From the cell containing the given text, extract its center point as (x, y) coordinate. 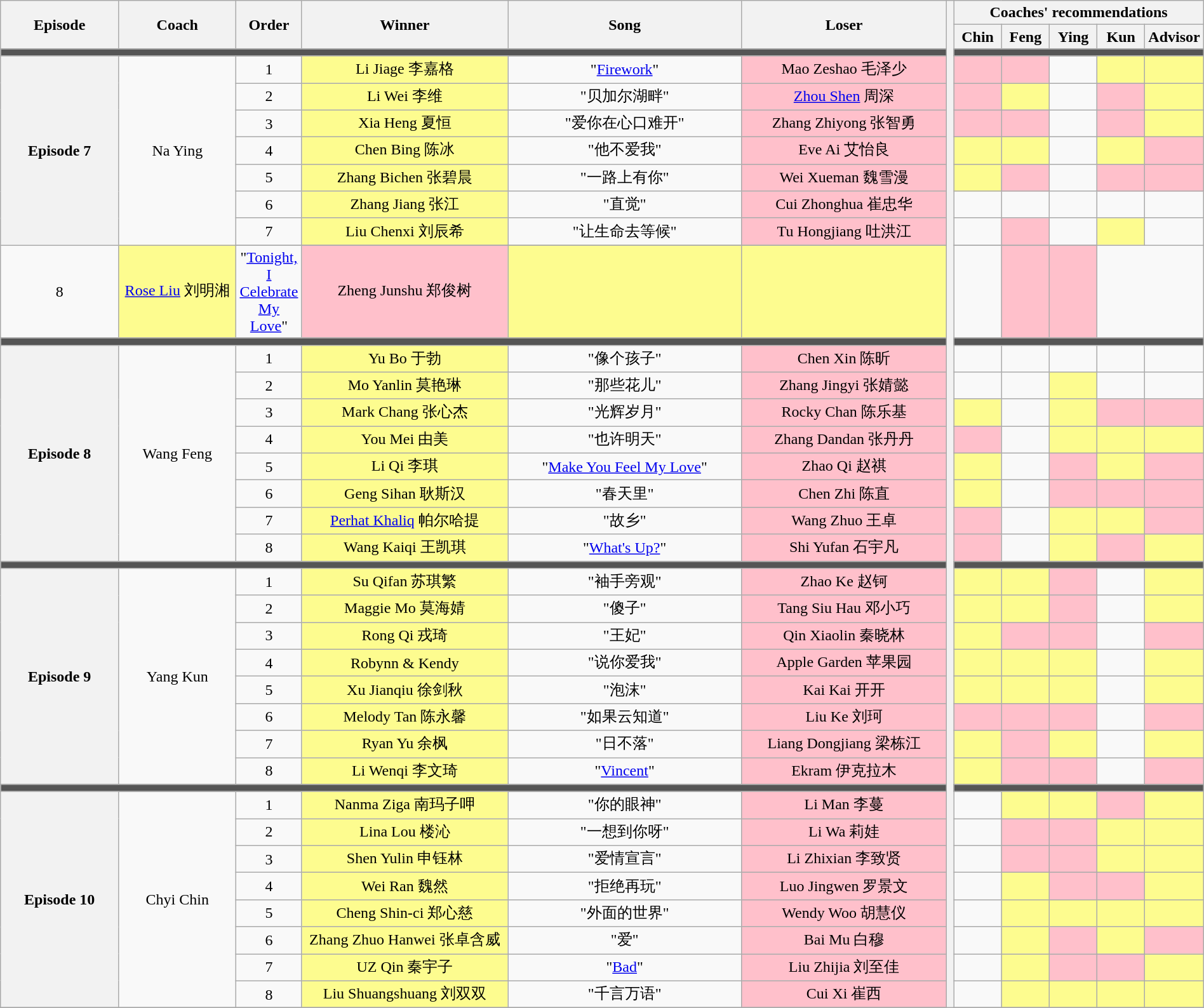
Order (269, 25)
Loser (844, 25)
Zhou Shen 周深 (844, 97)
"爱你在心口难开" (625, 123)
Li Qi 李琪 (405, 466)
Su Qifan 苏琪繁 (405, 582)
Song (625, 25)
Liang Dongjiang 梁栋江 (844, 744)
Zhang Jingyi 张婧懿 (844, 386)
"也许明天" (625, 440)
"一想到你呀" (625, 832)
Yu Bo 于勃 (405, 358)
"Tonight, I Celebrate My Love" (269, 292)
Eve Ai 艾怡良 (844, 151)
Tang Siu Hau 邓小巧 (844, 608)
Episode 8 (60, 453)
Li Jiage 李嘉格 (405, 70)
Shen Yulin 申钰林 (405, 859)
Li Wei 李维 (405, 97)
Wang Zhuo 王卓 (844, 521)
Zhao Qi 赵祺 (844, 466)
Ryan Yu 余枫 (405, 744)
Yang Kun (178, 676)
Maggie Mo 莫海婧 (405, 608)
Mao Zeshao 毛泽少 (844, 70)
Perhat Khaliq 帕尔哈提 (405, 521)
Luo Jingwen 罗景文 (844, 887)
"让生命去等候" (625, 231)
"他不爱我" (625, 151)
Advisor (1175, 37)
Kun (1121, 37)
Chen Zhi 陈直 (844, 494)
Chyi Chin (178, 899)
Wei Ran 魏然 (405, 887)
Kai Kai 开开 (844, 690)
"袖手旁观" (625, 582)
Zhang Zhuo Hanwei 张卓含威 (405, 940)
Feng (1025, 37)
Zhao Ke 赵钶 (844, 582)
"故乡" (625, 521)
Li Wenqi 李文琦 (405, 771)
Liu Ke 刘珂 (844, 716)
"贝加尔湖畔" (625, 97)
Rocky Chan 陈乐基 (844, 413)
Lina Lou 楼沁 (405, 832)
"Make You Feel My Love" (625, 466)
"What's Up?" (625, 548)
Qin Xiaolin 秦晓林 (844, 636)
Ying (1073, 37)
Liu Chenxi 刘辰希 (405, 231)
Coach (178, 25)
"你的眼神" (625, 805)
Zhang Jiang 张江 (405, 205)
Rose Liu 刘明湘 (178, 292)
"爱情宣言" (625, 859)
You Mei 由美 (405, 440)
Mark Chang 张心杰 (405, 413)
Cui Zhonghua 崔忠华 (844, 205)
Chin (978, 37)
Episode 7 (60, 151)
"春天里" (625, 494)
Zhang Bichen 张碧晨 (405, 178)
"拒绝再玩" (625, 887)
Xu Jianqiu 徐剑秋 (405, 690)
Wang Feng (178, 453)
UZ Qin 秦宇子 (405, 968)
"外面的世界" (625, 913)
Rong Qi 戎琦 (405, 636)
Melody Tan 陈永馨 (405, 716)
Ekram 伊克拉木 (844, 771)
Xia Heng 夏恒 (405, 123)
Wang Kaiqi 王凯琪 (405, 548)
Zhang Zhiyong 张智勇 (844, 123)
Winner (405, 25)
Episode 9 (60, 676)
Cui Xi 崔西 (844, 995)
Chen Xin 陈昕 (844, 358)
"如果云知道" (625, 716)
Bai Mu 白穆 (844, 940)
Geng Sihan 耿斯汉 (405, 494)
"Bad" (625, 968)
"直觉" (625, 205)
Li Man 李蔓 (844, 805)
"千言万语" (625, 995)
Liu Shuangshuang 刘双双 (405, 995)
Wei Xueman 魏雪漫 (844, 178)
Apple Garden 苹果园 (844, 663)
Episode (60, 25)
"说你爱我" (625, 663)
Chen Bing 陈冰 (405, 151)
Zheng Junshu 郑俊树 (405, 292)
"Vincent" (625, 771)
"光辉岁月" (625, 413)
"日不落" (625, 744)
"泡沫" (625, 690)
"爱" (625, 940)
Shi Yufan 石宇凡 (844, 548)
Episode 10 (60, 899)
"傻子" (625, 608)
Liu Zhijia 刘至佳 (844, 968)
Tu Hongjiang 吐洪江 (844, 231)
Zhang Dandan 张丹丹 (844, 440)
Coaches' recommendations (1078, 13)
"像个孩子" (625, 358)
"王妃" (625, 636)
Na Ying (178, 151)
Nanma Ziga 南玛子呷 (405, 805)
"那些花儿" (625, 386)
"一路上有你" (625, 178)
Cheng Shin-ci 郑心慈 (405, 913)
Mo Yanlin 莫艳琳 (405, 386)
Li Zhixian 李致贤 (844, 859)
Robynn & Kendy (405, 663)
"Firework" (625, 70)
Wendy Woo 胡慧仪 (844, 913)
Li Wa 莉娃 (844, 832)
